Return the [x, y] coordinate for the center point of the cell that contains the specified text.  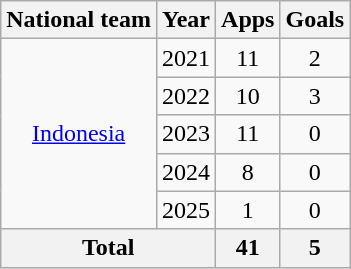
5 [315, 248]
10 [248, 96]
8 [248, 172]
41 [248, 248]
1 [248, 210]
2025 [186, 210]
2023 [186, 134]
2 [315, 58]
2024 [186, 172]
Year [186, 20]
3 [315, 96]
Goals [315, 20]
National team [79, 20]
Indonesia [79, 134]
Total [108, 248]
2021 [186, 58]
2022 [186, 96]
Apps [248, 20]
